Detect which cell encompasses the target text, then output its (x, y) center coordinate. 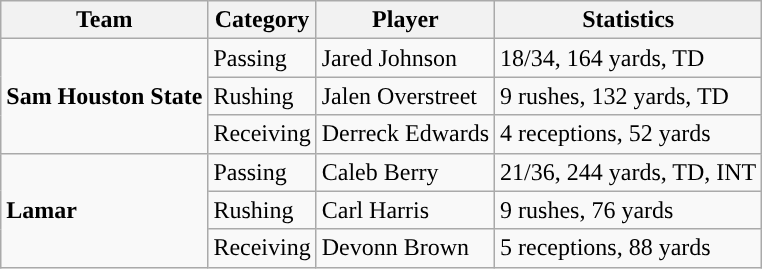
Lamar (104, 210)
Statistics (628, 20)
Team (104, 20)
Jared Johnson (405, 58)
18/34, 164 yards, TD (628, 58)
Player (405, 20)
Derreck Edwards (405, 134)
Carl Harris (405, 210)
Jalen Overstreet (405, 96)
Caleb Berry (405, 172)
9 rushes, 76 yards (628, 210)
Devonn Brown (405, 248)
4 receptions, 52 yards (628, 134)
9 rushes, 132 yards, TD (628, 96)
Sam Houston State (104, 96)
21/36, 244 yards, TD, INT (628, 172)
5 receptions, 88 yards (628, 248)
Category (262, 20)
